Find where the given text appears and provide that cell's center as (X, Y) coordinate. 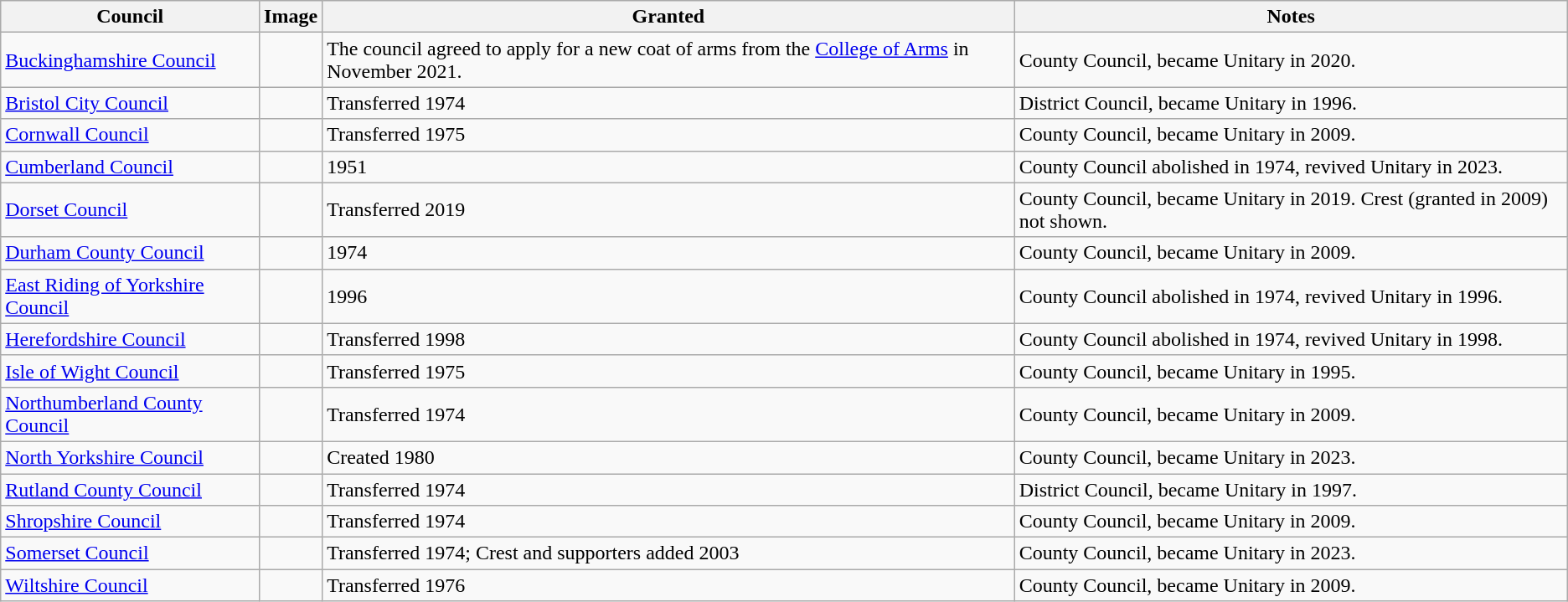
Wiltshire Council (131, 585)
Granted (668, 17)
Transferred 1998 (668, 339)
Cumberland Council (131, 167)
Isle of Wight Council (131, 371)
Somerset Council (131, 553)
County Council, became Unitary in 1995. (1291, 371)
Dorset Council (131, 209)
District Council, became Unitary in 1997. (1291, 490)
The council agreed to apply for a new coat of arms from the College of Arms in November 2021. (668, 60)
Transferred 2019 (668, 209)
County Council abolished in 1974, revived Unitary in 1998. (1291, 339)
County Council abolished in 1974, revived Unitary in 2023. (1291, 167)
Herefordshire Council (131, 339)
County Council abolished in 1974, revived Unitary in 1996. (1291, 296)
Council (131, 17)
1974 (668, 253)
Transferred 1974; Crest and supporters added 2003 (668, 553)
East Riding of Yorkshire Council (131, 296)
Shropshire Council (131, 522)
Cornwall Council (131, 135)
Transferred 1976 (668, 585)
County Council, became Unitary in 2020. (1291, 60)
Durham County Council (131, 253)
District Council, became Unitary in 1996. (1291, 103)
County Council, became Unitary in 2019. Crest (granted in 2009) not shown. (1291, 209)
1996 (668, 296)
Northumberland County Council (131, 414)
Notes (1291, 17)
1951 (668, 167)
Created 1980 (668, 457)
Rutland County Council (131, 490)
Image (291, 17)
Bristol City Council (131, 103)
Buckinghamshire Council (131, 60)
North Yorkshire Council (131, 457)
